Scan for the cell matching the given text and deliver its (X, Y) coordinate at center. 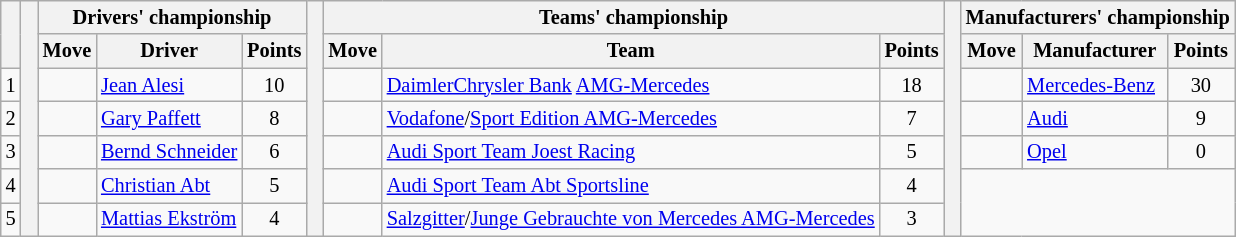
9 (1200, 118)
2 (11, 118)
Christian Abt (169, 186)
30 (1200, 85)
0 (1200, 152)
6 (274, 152)
Salzgitter/Junge Gebrauchte von Mercedes AMG-Mercedes (631, 219)
Vodafone/Sport Edition AMG-Mercedes (631, 118)
Audi Sport Team Joest Racing (631, 152)
Jean Alesi (169, 85)
Drivers' championship (172, 17)
18 (912, 85)
Opel (1094, 152)
Teams' championship (633, 17)
1 (11, 85)
10 (274, 85)
Team (631, 51)
Mercedes-Benz (1094, 85)
Mattias Ekström (169, 219)
Audi (1094, 118)
7 (912, 118)
Manufacturer (1094, 51)
DaimlerChrysler Bank AMG-Mercedes (631, 85)
Audi Sport Team Abt Sportsline (631, 186)
Manufacturers' championship (1098, 17)
Gary Paffett (169, 118)
8 (274, 118)
Bernd Schneider (169, 152)
Driver (169, 51)
